Scan for the cell matching the given text and deliver its (X, Y) coordinate at center. 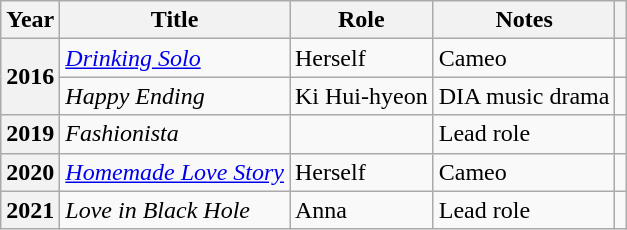
Fashionista (175, 134)
2020 (30, 172)
Love in Black Hole (175, 210)
Title (175, 20)
2016 (30, 77)
DIA music drama (524, 96)
Role (362, 20)
Ki Hui-hyeon (362, 96)
2021 (30, 210)
Anna (362, 210)
Happy Ending (175, 96)
Notes (524, 20)
2019 (30, 134)
Drinking Solo (175, 58)
Year (30, 20)
Homemade Love Story (175, 172)
